Locate the cell with the specified text and output its [x, y] center coordinate. 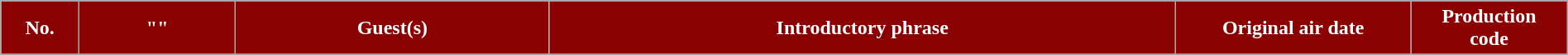
"" [157, 28]
Original air date [1293, 28]
Introductory phrase [863, 28]
Guest(s) [392, 28]
Production code [1489, 28]
No. [40, 28]
